Scan for the cell matching the given text and deliver its (X, Y) coordinate at center. 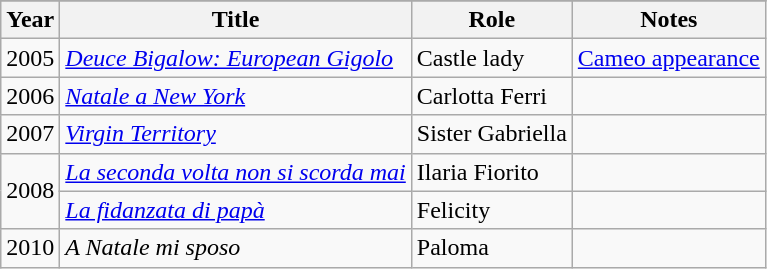
2010 (30, 248)
Paloma (492, 248)
Year (30, 20)
2006 (30, 96)
Ilaria Fiorito (492, 172)
Sister Gabriella (492, 134)
Role (492, 20)
La fidanzata di papà (236, 210)
A Natale mi sposo (236, 248)
Carlotta Ferri (492, 96)
Cameo appearance (668, 58)
2007 (30, 134)
La seconda volta non si scorda mai (236, 172)
Virgin Territory (236, 134)
Castle lady (492, 58)
Notes (668, 20)
Title (236, 20)
Felicity (492, 210)
Deuce Bigalow: European Gigolo (236, 58)
Natale a New York (236, 96)
2005 (30, 58)
2008 (30, 191)
